Detect which cell encompasses the target text, then output its (x, y) center coordinate. 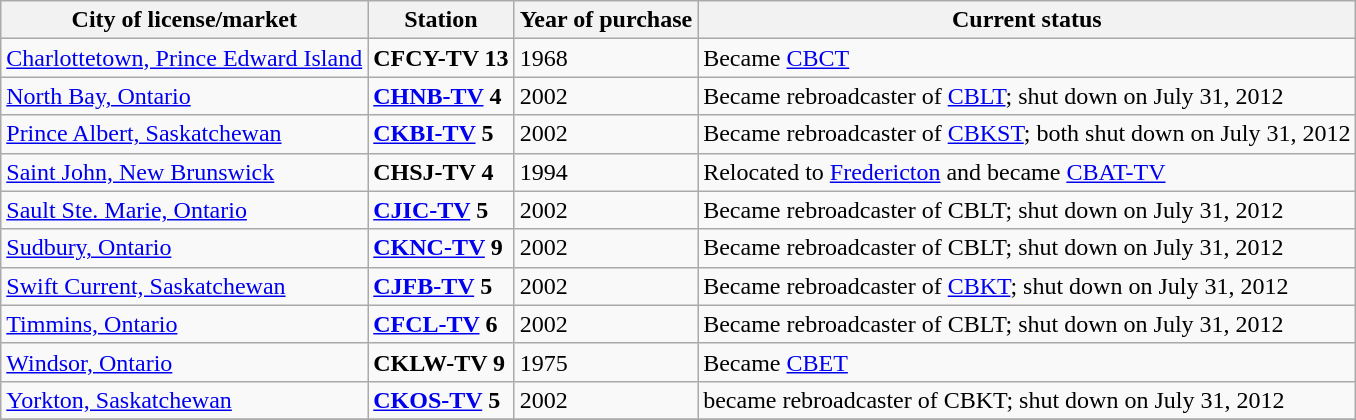
became rebroadcaster of CBKT; shut down on July 31, 2012 (1027, 400)
1968 (606, 58)
Sudbury, Ontario (184, 248)
Current status (1027, 20)
1994 (606, 172)
Saint John, New Brunswick (184, 172)
CKLW-TV 9 (441, 362)
Became CBET (1027, 362)
City of license/market (184, 20)
Relocated to Fredericton and became CBAT-TV (1027, 172)
Became rebroadcaster of CBKT; shut down on July 31, 2012 (1027, 286)
Sault Ste. Marie, Ontario (184, 210)
Station (441, 20)
CFCL-TV 6 (441, 324)
Became CBCT (1027, 58)
CHNB-TV 4 (441, 96)
CHSJ-TV 4 (441, 172)
Charlottetown, Prince Edward Island (184, 58)
1975 (606, 362)
CKOS-TV 5 (441, 400)
CKNC-TV 9 (441, 248)
CJFB-TV 5 (441, 286)
Windsor, Ontario (184, 362)
Prince Albert, Saskatchewan (184, 134)
CKBI-TV 5 (441, 134)
CFCY-TV 13 (441, 58)
North Bay, Ontario (184, 96)
Yorkton, Saskatchewan (184, 400)
Year of purchase (606, 20)
CJIC-TV 5 (441, 210)
Swift Current, Saskatchewan (184, 286)
Became rebroadcaster of CBKST; both shut down on July 31, 2012 (1027, 134)
Timmins, Ontario (184, 324)
